Scan for the cell matching the given text and deliver its [x, y] coordinate at center. 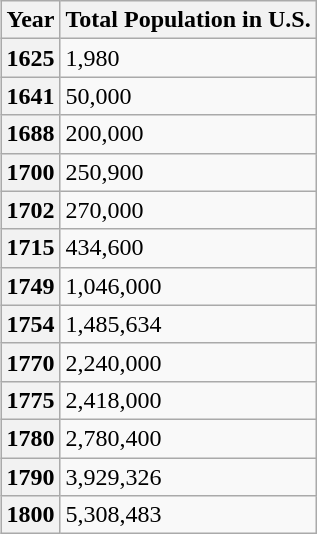
1688 [30, 134]
1641 [30, 96]
1,980 [188, 58]
2,418,000 [188, 400]
1,046,000 [188, 286]
1702 [30, 210]
434,600 [188, 248]
1775 [30, 400]
2,240,000 [188, 362]
270,000 [188, 210]
1800 [30, 515]
1754 [30, 324]
1,485,634 [188, 324]
200,000 [188, 134]
1625 [30, 58]
1749 [30, 286]
1715 [30, 248]
50,000 [188, 96]
250,900 [188, 172]
1790 [30, 477]
1780 [30, 438]
1770 [30, 362]
Year [30, 20]
Total Population in U.S. [188, 20]
2,780,400 [188, 438]
3,929,326 [188, 477]
5,308,483 [188, 515]
1700 [30, 172]
